Detect which cell encompasses the target text, then output its [X, Y] center coordinate. 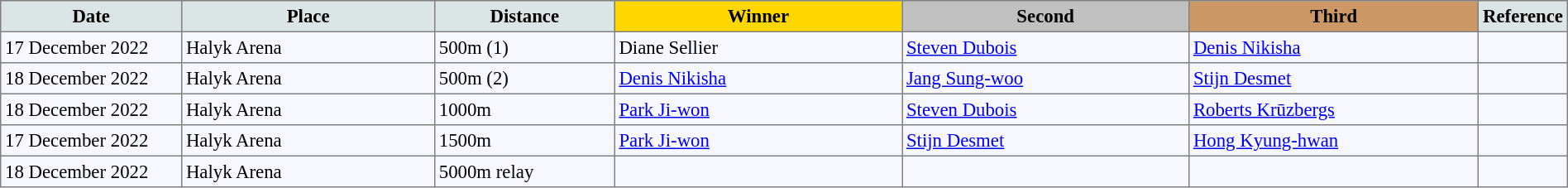
Third [1334, 17]
Hong Kyung-hwan [1334, 141]
500m (2) [525, 79]
Roberts Krūzbergs [1334, 109]
Distance [525, 17]
Diane Sellier [758, 47]
Reference [1523, 17]
Place [308, 17]
Jang Sung-woo [1045, 79]
1000m [525, 109]
Winner [758, 17]
5000m relay [525, 171]
500m (1) [525, 47]
Second [1045, 17]
Date [91, 17]
1500m [525, 141]
